Search for the cell housing the specified text and yield its [X, Y] center coordinate. 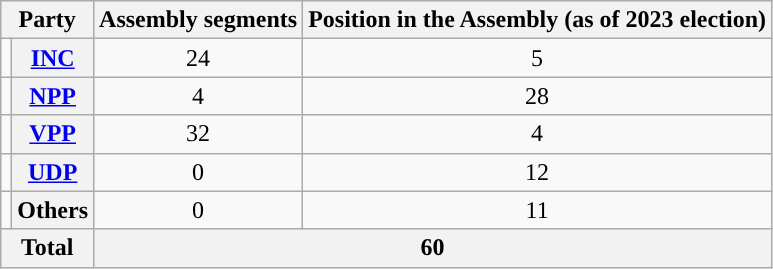
Party [48, 20]
Total [48, 248]
INC [53, 58]
11 [538, 210]
Others [53, 210]
Assembly segments [198, 20]
UDP [53, 172]
32 [198, 134]
NPP [53, 96]
VPP [53, 134]
28 [538, 96]
24 [198, 58]
5 [538, 58]
12 [538, 172]
60 [433, 248]
Position in the Assembly (as of 2023 election) [538, 20]
